Find where the given text appears and provide that cell's center as (X, Y) coordinate. 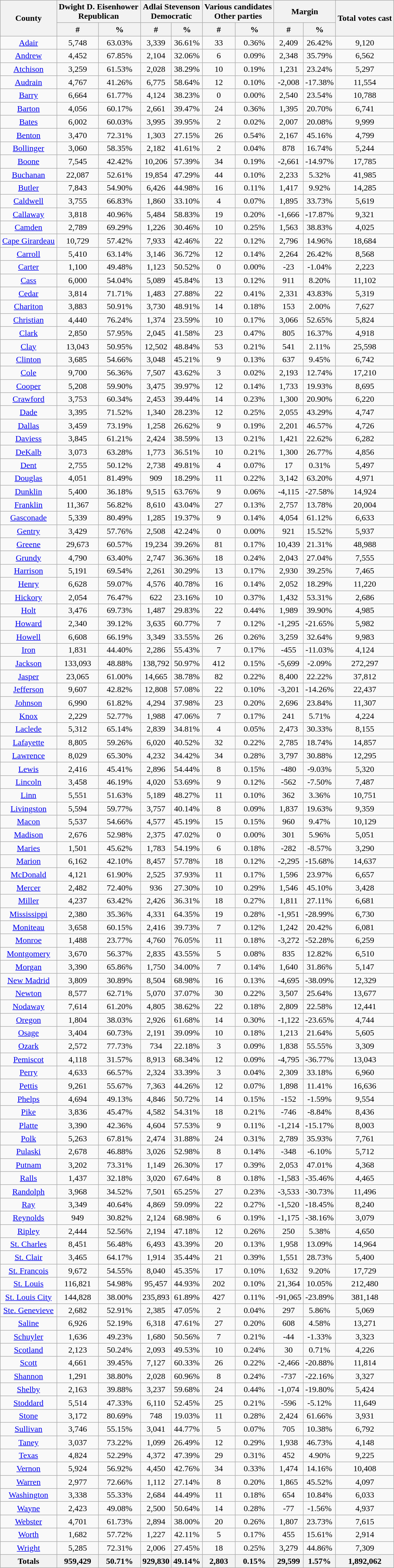
39.25% (319, 571)
22.18% (187, 1046)
7,627 (365, 307)
541 (288, 346)
Jasper (28, 676)
3,459 (78, 426)
8,029 (78, 756)
16.37% (319, 333)
2,839 (156, 729)
39.97% (187, 386)
27.30% (187, 888)
-27.58% (319, 492)
6,426 (156, 188)
69.54% (119, 571)
67.81% (119, 1139)
7,465 (365, 571)
Johnson (28, 703)
39.26% (187, 544)
71.52% (119, 412)
54.04% (119, 280)
-2,466 (288, 1363)
-20.88% (319, 1363)
4,020 (156, 782)
6,493 (156, 1244)
3,968 (78, 1191)
Lewis (28, 769)
95,457 (156, 1284)
63.20% (319, 478)
2,453 (156, 399)
61.21% (119, 439)
17,210 (365, 373)
11.41% (319, 1086)
39.95% (187, 122)
153 (288, 307)
9,607 (78, 690)
5,537 (78, 822)
49.08% (119, 1508)
Shannon (28, 1376)
52.65% (319, 320)
1,860 (156, 201)
2,482 (78, 888)
49.81% (187, 465)
-3,272 (288, 940)
9,672 (78, 1271)
4,051 (78, 478)
1,807 (288, 1522)
959,429 (78, 1561)
3,428 (365, 888)
0.06% (254, 492)
61.68% (187, 1020)
5,605 (365, 1033)
-1,583 (288, 1178)
6,562 (365, 56)
3,338 (78, 1495)
3,202 (78, 1165)
14.16% (319, 1469)
Adlai StevensonDemocratic (171, 12)
381,148 (365, 1297)
1,421 (288, 439)
1,437 (78, 1178)
0.08% (254, 954)
-1,951 (288, 914)
13.78% (319, 505)
-14.26% (319, 690)
Washington (28, 1495)
81 (219, 544)
Howell (28, 637)
29 (219, 1456)
82 (219, 676)
32 (219, 742)
5,712 (365, 1152)
68.34% (187, 1059)
19.03% (187, 1416)
9,359 (365, 809)
272,297 (365, 663)
-1.33% (319, 1337)
Cooper (28, 386)
11,496 (365, 1191)
608 (288, 1323)
St. Charles (28, 1244)
6,033 (365, 1495)
61.89% (187, 1297)
6,020 (156, 742)
2,052 (288, 584)
-152 (288, 1099)
5,410 (78, 254)
Randolph (28, 1191)
21,364 (288, 1284)
1,551 (288, 1258)
1,340 (156, 412)
1,680 (156, 1337)
3,020 (156, 1178)
57.76% (119, 531)
63.40% (119, 557)
5,189 (156, 795)
144,828 (78, 1297)
-15.68% (319, 861)
297 (288, 1310)
6,002 (78, 122)
Maries (28, 848)
Atchison (28, 69)
30.82% (119, 1218)
Laclede (28, 729)
63.42% (119, 901)
Various candidatesOther parties (238, 12)
-562 (288, 782)
Totals (28, 1561)
455 (288, 1535)
2,104 (156, 56)
4,856 (365, 452)
8,155 (365, 729)
1,213 (288, 1033)
45.35% (187, 1271)
22.22% (319, 676)
57.53% (187, 1125)
2,572 (78, 1046)
21 (219, 1258)
427 (219, 1297)
44 (219, 174)
2,661 (156, 109)
4,694 (78, 1099)
32.64% (319, 637)
4,824 (78, 1456)
New Madrid (28, 980)
6,110 (156, 1403)
960 (288, 822)
3,237 (156, 1389)
44.77% (187, 1429)
705 (288, 1429)
46.88% (119, 1152)
34.81% (187, 729)
60.96% (187, 1376)
2.11% (319, 346)
-1,175 (288, 1218)
35.36% (119, 914)
8,913 (156, 1059)
Adair (28, 43)
50.72% (187, 1099)
DeKalb (28, 452)
Hickory (28, 597)
2,182 (156, 148)
59.26% (119, 742)
76.24% (119, 320)
11,307 (365, 703)
6,681 (365, 901)
11,102 (365, 280)
36.31% (187, 901)
38.83% (319, 228)
4,226 (365, 1350)
62.71% (119, 993)
11,220 (365, 584)
50.12% (119, 465)
412 (219, 663)
3,658 (78, 927)
26.77% (319, 452)
50.24% (119, 1350)
Wright (28, 1548)
7,614 (78, 1006)
2,896 (156, 769)
39.73% (187, 927)
Lafayette (28, 742)
3,041 (156, 1429)
45.52% (319, 1482)
-1.04% (319, 267)
23.24% (319, 69)
5,497 (365, 465)
1,865 (288, 1482)
60.73% (119, 1033)
5,285 (78, 1548)
63.03% (119, 43)
5.86% (319, 1310)
35.44% (187, 1258)
-3,533 (288, 1191)
3,395 (78, 412)
52.77% (119, 716)
-22.16% (319, 1376)
54.55% (119, 1271)
-4,115 (288, 492)
Henry (28, 584)
15 (219, 822)
6,318 (156, 1323)
-455 (288, 650)
9,999 (365, 122)
-23 (288, 267)
6,081 (365, 927)
42.46% (187, 241)
33.10% (187, 201)
Monroe (28, 940)
9.20% (319, 1271)
9.45% (319, 359)
61.77% (119, 95)
Lincoln (28, 782)
2,193 (288, 373)
40.78% (187, 584)
-8.57% (319, 848)
47.05% (187, 1310)
Andrew (28, 56)
33.18% (319, 1073)
2,324 (156, 1073)
1,242 (288, 927)
6,960 (365, 1073)
5,551 (78, 795)
4,790 (78, 557)
Morgan (28, 967)
1,231 (288, 69)
6,633 (365, 518)
22.58% (319, 1006)
40.14% (187, 809)
48.27% (187, 795)
47.29% (187, 174)
Iron (28, 650)
1,487 (156, 611)
-5,699 (288, 663)
1,733 (288, 386)
Mississippi (28, 914)
43.39% (187, 1244)
44.93% (187, 1284)
59.68% (187, 1389)
36.61% (187, 43)
49.13% (119, 1099)
54.98% (119, 1284)
2,348 (288, 56)
1,432 (288, 597)
3,465 (78, 1258)
60.77% (187, 624)
2,261 (156, 571)
55.67% (119, 1086)
Clark (28, 333)
Ripley (28, 1231)
25 (219, 1403)
56.36% (119, 373)
66.57% (119, 1073)
Pemiscot (28, 1059)
16.74% (319, 148)
654 (288, 1495)
4,799 (365, 135)
57.42% (119, 241)
57.39% (187, 161)
4,056 (78, 109)
1,258 (156, 426)
Saline (28, 1323)
-8.84% (319, 1112)
56.82% (119, 505)
3,753 (78, 399)
5,320 (365, 769)
59.77% (119, 809)
7,555 (365, 557)
Clay (28, 346)
55.33% (119, 1495)
7,501 (156, 1191)
33.55% (187, 637)
4,633 (78, 1073)
4,294 (156, 703)
3,327 (365, 1376)
909 (156, 478)
Butler (28, 188)
3,845 (78, 439)
1,811 (288, 901)
27.45% (187, 1548)
67.64% (187, 1178)
2,678 (78, 1152)
64.35% (187, 914)
5,594 (78, 809)
39.09% (187, 1033)
4,985 (365, 611)
23.16% (187, 597)
Nodaway (28, 1006)
47.61% (187, 1323)
2,286 (156, 650)
Livingston (28, 809)
2,977 (78, 1482)
2.00% (319, 307)
Ozark (28, 1046)
0.54% (254, 135)
22,087 (78, 174)
1,546 (288, 888)
5,748 (78, 43)
8,457 (156, 861)
1,804 (78, 1020)
Clinton (28, 359)
1,291 (78, 1376)
7,127 (156, 1363)
45.21% (187, 359)
8.20% (319, 280)
7,309 (365, 1548)
1,989 (288, 611)
3,060 (78, 148)
10,206 (156, 161)
23.84% (319, 703)
5,619 (365, 201)
-348 (288, 1152)
3,429 (78, 531)
Marion (28, 861)
Boone (28, 161)
4,805 (156, 1006)
921 (288, 531)
59.07% (119, 584)
3,685 (78, 359)
Cedar (28, 293)
4,440 (78, 320)
4,918 (365, 333)
Howard (28, 624)
Caldwell (28, 201)
61.53% (119, 69)
6,742 (365, 359)
2,054 (78, 597)
4.90% (319, 1456)
4,650 (365, 1231)
Scott (28, 1363)
14,924 (365, 492)
23.54% (319, 95)
5,208 (78, 386)
-19.80% (319, 1389)
33.73% (319, 201)
0.37% (254, 597)
10.84% (319, 1495)
5,297 (365, 69)
Cass (28, 280)
0.33% (254, 1469)
31.88% (187, 1139)
8,400 (288, 676)
67.85% (119, 56)
49.23% (119, 1337)
13,677 (365, 993)
Scotland (28, 1350)
6,664 (78, 95)
9,120 (365, 43)
38.59% (187, 439)
30.89% (119, 980)
54.31% (187, 1112)
Shelby (28, 1389)
-5.12% (319, 1403)
27.15% (187, 135)
42.76% (187, 1469)
County (28, 18)
6,628 (78, 584)
Stone (28, 1416)
47.33% (119, 1403)
-1,666 (288, 214)
30.88% (319, 756)
10,729 (78, 241)
-1,520 (288, 1204)
6,220 (365, 399)
Jackson (28, 663)
6,730 (365, 914)
55.43% (187, 650)
Douglas (28, 478)
6,000 (78, 280)
61.20% (119, 1006)
4,237 (78, 901)
2,926 (156, 1020)
4,331 (156, 914)
6,792 (365, 1429)
36.36% (187, 557)
47.01% (319, 1165)
2,375 (156, 835)
1,100 (78, 267)
Buchanan (28, 174)
1,099 (156, 1442)
3,404 (78, 1033)
21.31% (319, 544)
42.42% (119, 161)
2,444 (78, 1231)
3,026 (156, 1152)
362 (288, 795)
Vernon (28, 1469)
2,309 (288, 1073)
50.64% (187, 1508)
25.64% (319, 993)
1,988 (156, 716)
3,818 (78, 214)
30.46% (187, 228)
44.26% (187, 1086)
50.91% (119, 307)
Macon (28, 822)
Worth (28, 1535)
5,069 (365, 1310)
St. Louis City (28, 1297)
69.29% (119, 228)
59.09% (187, 1204)
43.62% (187, 373)
5,824 (365, 320)
Bollinger (28, 148)
1,395 (288, 109)
2,053 (288, 1165)
2,409 (288, 43)
8,040 (156, 1271)
39.47% (187, 109)
835 (288, 954)
15.61% (319, 1535)
5.96% (319, 835)
3,635 (156, 624)
9,554 (365, 1099)
10,788 (365, 95)
1,112 (156, 1482)
3,814 (78, 293)
3,073 (78, 452)
9,225 (365, 1456)
5,147 (365, 967)
Miller (28, 901)
58.83% (187, 214)
-38.16% (319, 1218)
7,933 (156, 241)
1,226 (156, 228)
5.32% (319, 174)
5,982 (365, 624)
Mercer (28, 888)
1,640 (288, 967)
Cole (28, 373)
0.05% (254, 729)
1,563 (288, 228)
14,637 (365, 861)
6,162 (78, 861)
26.62% (187, 426)
4,869 (156, 1204)
7,545 (78, 161)
Holt (28, 611)
1,636 (78, 1337)
805 (288, 333)
47.06% (187, 716)
5,937 (365, 531)
Pike (28, 1112)
Polk (28, 1139)
18,684 (365, 241)
26.30% (187, 1165)
2,045 (156, 333)
2,007 (288, 122)
32.18% (119, 1178)
3,809 (78, 980)
Barry (28, 95)
116,821 (78, 1284)
3,931 (365, 1416)
-23.65% (319, 1020)
1,123 (156, 267)
-17.87% (319, 214)
1,938 (288, 1442)
Montgomery (28, 954)
-14.97% (319, 161)
54.44% (187, 769)
622 (156, 597)
734 (156, 1046)
11,554 (365, 82)
4,767 (78, 82)
0.47% (254, 333)
72.40% (119, 888)
69.73% (119, 611)
2,233 (288, 174)
Gasconade (28, 518)
2,500 (156, 1508)
55.55% (319, 1046)
-4,695 (288, 980)
17,785 (365, 161)
4,148 (365, 1442)
5,339 (78, 518)
2,163 (78, 1389)
36.51% (187, 452)
52.61% (119, 174)
202 (219, 1284)
31.86% (319, 967)
Dallas (28, 426)
41.26% (119, 82)
50.71% (119, 1561)
Greene (28, 544)
Margin (305, 12)
45.19% (187, 822)
47.02% (187, 835)
46.19% (119, 782)
3,797 (288, 756)
1,958 (288, 1244)
1,838 (288, 1046)
Taney (28, 1442)
-52.28% (319, 940)
39.12% (119, 624)
48.88% (119, 663)
241 (288, 716)
4,372 (156, 1456)
20.90% (319, 399)
1,474 (288, 1469)
57.78% (187, 861)
42.24% (187, 531)
-4,795 (288, 1059)
250 (288, 1231)
4,232 (156, 756)
57.95% (119, 333)
9,983 (365, 637)
4,118 (78, 1059)
1,501 (78, 848)
St. Louis (28, 1284)
44.98% (187, 188)
4,465 (365, 1178)
6,510 (365, 954)
Pettis (28, 1086)
58.64% (187, 82)
-36.77% (319, 1059)
Moniteau (28, 927)
37.98% (187, 703)
61.66% (319, 1416)
65.86% (119, 967)
Ray (28, 1204)
-30.73% (319, 1191)
Cape Girardeau (28, 241)
Platte (28, 1125)
2,803 (219, 1561)
39.90% (319, 611)
27.88% (187, 293)
20.70% (319, 109)
1,632 (288, 1271)
936 (156, 888)
43.83% (319, 293)
-23.89% (319, 1297)
23.73% (319, 1522)
949 (78, 1218)
63.28% (119, 452)
14,964 (365, 1244)
61.82% (119, 703)
-1,214 (288, 1125)
-9.03% (319, 769)
73.31% (119, 1165)
-38.09% (319, 980)
12,808 (156, 690)
10.05% (319, 1284)
Audrain (28, 82)
3,746 (78, 1429)
2,850 (78, 333)
56.92% (119, 1469)
19,854 (156, 174)
54.90% (119, 188)
Crawford (28, 399)
878 (288, 148)
Jefferson (28, 690)
2,093 (156, 1350)
23,065 (78, 676)
2,201 (288, 426)
Benton (28, 135)
-2,295 (288, 861)
52.56% (119, 1231)
38.29% (187, 69)
65.14% (119, 729)
Madison (28, 835)
5.71% (319, 716)
-6.10% (319, 1152)
45.62% (119, 848)
-3,201 (288, 690)
8,436 (365, 1112)
-35.46% (319, 1178)
Reynolds (28, 1218)
2,006 (156, 1548)
2,525 (156, 875)
34.00% (187, 967)
2,124 (156, 1218)
10,439 (288, 544)
-1,122 (288, 1020)
4,121 (78, 875)
12.74% (319, 373)
1,285 (156, 518)
56.48% (119, 1244)
46.73% (319, 1442)
45.47% (119, 1112)
5,070 (156, 993)
19,234 (156, 544)
1,831 (78, 650)
Perry (28, 1073)
2,340 (78, 624)
Schuyler (28, 1337)
16,636 (365, 1086)
23.59% (187, 320)
Gentry (28, 531)
3,290 (365, 848)
Dent (28, 465)
45.10% (319, 888)
2,796 (288, 241)
3,475 (156, 386)
8,504 (156, 980)
26.49% (187, 1442)
61.12% (319, 518)
-746 (288, 1112)
1,417 (288, 188)
2,684 (156, 1495)
44.49% (187, 1495)
14,857 (365, 742)
37.93% (187, 875)
Stoddard (28, 1403)
Grundy (28, 557)
60.34% (119, 399)
17,729 (365, 1271)
Putnam (28, 1165)
34.42% (187, 756)
2,747 (156, 557)
53.69% (187, 782)
25,598 (365, 346)
40.96% (119, 214)
29.83% (187, 611)
11,367 (78, 505)
5,484 (156, 214)
2,191 (156, 1033)
-2,008 (288, 82)
4,097 (365, 1482)
7,843 (78, 188)
3,079 (365, 1218)
1,898 (288, 1086)
-2.09% (319, 663)
2,809 (288, 1006)
Newton (28, 993)
Webster (28, 1522)
14,285 (365, 188)
7,487 (365, 782)
41.58% (187, 333)
St. Clair (28, 1258)
Warren (28, 1482)
Lawrence (28, 756)
452 (288, 1456)
2,331 (288, 293)
50.56% (187, 1337)
4,747 (365, 412)
5,424 (365, 1389)
Carroll (28, 254)
235,893 (156, 1297)
2,223 (365, 267)
39.88% (119, 1389)
37.07% (187, 993)
47.39% (187, 1456)
5,051 (365, 835)
38.03% (119, 1020)
-17.38% (319, 82)
76.47% (119, 597)
10,129 (365, 822)
36.72% (187, 254)
19.37% (187, 518)
12,441 (365, 1006)
2,686 (365, 597)
66.83% (119, 201)
-1.59% (319, 1099)
8,577 (78, 993)
Total votes cast (365, 18)
2,474 (156, 1139)
6,741 (365, 109)
4,937 (365, 1508)
72.66% (119, 1482)
53 (219, 346)
2,508 (156, 531)
Camden (28, 228)
3,670 (78, 954)
2,380 (78, 914)
43.29% (319, 412)
50.95% (119, 346)
-1.56% (319, 1508)
58.35% (119, 148)
10,408 (365, 1469)
3,279 (288, 1548)
39.45% (119, 1363)
1,773 (156, 452)
Christian (28, 320)
Linn (28, 795)
33 (219, 43)
3,995 (156, 122)
51.63% (119, 795)
Wayne (28, 1508)
9.92% (319, 188)
45.41% (119, 769)
49.14% (187, 1561)
4,760 (156, 940)
35.93% (319, 1139)
-480 (288, 769)
4,582 (156, 1112)
7,761 (365, 1139)
3,339 (156, 43)
12,502 (156, 346)
22.62% (319, 439)
2,043 (288, 557)
9,261 (78, 1086)
21.64% (319, 1033)
53.31% (319, 597)
76.05% (187, 940)
1,596 (288, 875)
911 (288, 280)
14,665 (156, 676)
McDonald (28, 875)
-1,074 (288, 1389)
1,750 (156, 967)
1,488 (78, 940)
73.22% (119, 1442)
22,437 (365, 690)
Ralls (28, 1178)
637 (288, 359)
3,146 (156, 254)
6,282 (365, 439)
8,003 (365, 1125)
61.90% (119, 875)
-11.03% (319, 650)
2,894 (156, 1522)
-15.17% (319, 1125)
50.97% (187, 663)
27.14% (187, 1482)
30.29% (187, 571)
50.52% (187, 267)
Chariton (28, 307)
1,149 (156, 1165)
54.19% (187, 848)
8,240 (365, 1204)
Bates (28, 122)
3,730 (156, 307)
3,757 (156, 809)
38.78% (187, 676)
20.42% (319, 927)
30.33% (319, 729)
6,259 (365, 940)
60.57% (119, 544)
15.52% (319, 531)
2,426 (156, 901)
49.53% (187, 1350)
37,812 (365, 676)
1,783 (156, 848)
42.10% (119, 861)
3.36% (319, 795)
18.74% (319, 742)
5,312 (78, 729)
40.52% (187, 742)
Oregon (28, 1020)
14.96% (319, 241)
4,701 (78, 1522)
3,476 (78, 611)
31.57% (119, 1059)
3,066 (288, 320)
7,507 (156, 373)
5.38% (319, 1231)
Daviess (28, 439)
Dade (28, 412)
4,604 (156, 1125)
-28.99% (319, 914)
2,123 (78, 1350)
27.11% (319, 901)
1,374 (156, 320)
60.17% (119, 109)
-18.45% (319, 1204)
-77 (288, 1508)
6,990 (78, 703)
41,985 (365, 174)
33.39% (187, 1073)
42.82% (119, 690)
Osage (28, 1033)
1,227 (156, 1535)
59.90% (119, 386)
9,321 (365, 214)
29,599 (288, 1561)
12,329 (365, 980)
8,568 (365, 254)
4,971 (365, 478)
8,805 (78, 742)
6,926 (78, 1323)
7,363 (156, 1086)
-2,661 (288, 161)
42.36% (119, 1125)
3,458 (78, 782)
9,700 (78, 373)
40.64% (119, 1204)
52.29% (119, 1456)
48.84% (187, 346)
44.86% (319, 1548)
212,480 (365, 1284)
3,172 (78, 1416)
2,264 (288, 254)
1,682 (78, 1535)
52.45% (187, 1403)
12.82% (319, 954)
48,988 (365, 544)
2,423 (78, 1508)
5,514 (78, 1403)
2,835 (156, 954)
8,610 (156, 505)
43.04% (187, 505)
3,836 (78, 1112)
38.80% (119, 1376)
Sullivan (28, 1429)
3,142 (288, 478)
57.08% (187, 690)
71.71% (119, 293)
Dunklin (28, 492)
5,191 (78, 571)
2,785 (288, 742)
60.03% (119, 122)
49.48% (119, 267)
61.73% (119, 1522)
2,167 (288, 135)
9.47% (319, 822)
20,004 (365, 505)
13,271 (365, 1323)
2,540 (288, 95)
1,892,062 (365, 1561)
4,661 (78, 1363)
Pulaski (28, 1152)
-282 (288, 848)
Knox (28, 716)
36.18% (119, 492)
1,303 (156, 135)
35.79% (319, 56)
23.97% (319, 875)
52.19% (119, 1323)
80.69% (119, 1416)
45.84% (187, 280)
0.71% (319, 1350)
Harrison (28, 571)
39.44% (187, 399)
4,452 (78, 56)
3,323 (365, 1337)
65.30% (119, 756)
2,194 (156, 1231)
66.19% (119, 637)
19.63% (319, 809)
1,483 (156, 293)
2,229 (78, 716)
10,751 (365, 795)
19.93% (319, 386)
34.52% (119, 1191)
2,682 (78, 1310)
4,368 (365, 1165)
2,738 (156, 465)
4,054 (288, 518)
2,755 (78, 465)
2,055 (288, 412)
4,744 (365, 1020)
60.33% (187, 1363)
7,615 (365, 1522)
-7.50% (319, 782)
10.38% (319, 1429)
20.08% (319, 122)
6,608 (78, 637)
55.15% (119, 1429)
133,093 (78, 663)
29,673 (78, 544)
23.77% (119, 940)
Carter (28, 267)
301 (288, 835)
3,037 (78, 1442)
64.17% (119, 1258)
41.61% (187, 148)
Callaway (28, 214)
2,385 (156, 1310)
28.23% (187, 412)
65.25% (187, 1191)
4,025 (365, 228)
3,755 (78, 201)
63.76% (187, 492)
42.11% (187, 1535)
61.00% (119, 676)
1.57% (319, 1561)
3,048 (156, 359)
44.40% (119, 650)
43.55% (187, 954)
St. Francois (28, 1271)
52.91% (119, 1310)
1,837 (288, 809)
929,830 (156, 1561)
8,695 (365, 386)
0.41% (254, 293)
5,244 (365, 148)
48.91% (187, 307)
57.72% (119, 1535)
38.23% (187, 95)
3,507 (288, 993)
3,470 (78, 135)
2,930 (288, 571)
138,792 (156, 663)
4,846 (156, 1099)
81.49% (119, 478)
Franklin (28, 505)
47.18% (187, 1231)
5,924 (78, 1469)
5,319 (365, 293)
12,295 (365, 756)
3,309 (365, 1046)
11,814 (365, 1363)
-737 (288, 1376)
9,515 (156, 492)
60.15% (119, 927)
32.06% (187, 56)
46.57% (319, 426)
1,895 (288, 201)
8,451 (78, 1244)
-91,065 (288, 1297)
5,263 (78, 1139)
2,757 (288, 505)
Ste. Genevieve (28, 1310)
4,450 (156, 1469)
73.19% (119, 426)
3,883 (78, 307)
2,914 (365, 1535)
Phelps (28, 1099)
0.30% (254, 1020)
45.16% (319, 135)
4,726 (365, 426)
6,657 (365, 875)
2,676 (78, 835)
Dwight D. EisenhowerRepublican (99, 12)
-21.65% (319, 624)
4.58% (319, 1323)
-44 (288, 1337)
Texas (28, 1456)
27.04% (319, 557)
748 (156, 1416)
56.37% (119, 954)
2,696 (288, 703)
13.09% (319, 1244)
1,914 (156, 1258)
77.73% (119, 1046)
38.62% (187, 1006)
28.73% (319, 1258)
4,224 (365, 716)
6,775 (156, 82)
4,577 (156, 822)
11,649 (365, 1403)
-596 (288, 1403)
63.14% (119, 254)
-1,295 (288, 624)
5,089 (156, 280)
2,473 (288, 729)
Barton (28, 109)
4,576 (156, 584)
80.49% (119, 518)
